Output the (X, Y) coordinate of the center of the cell containing the given text.  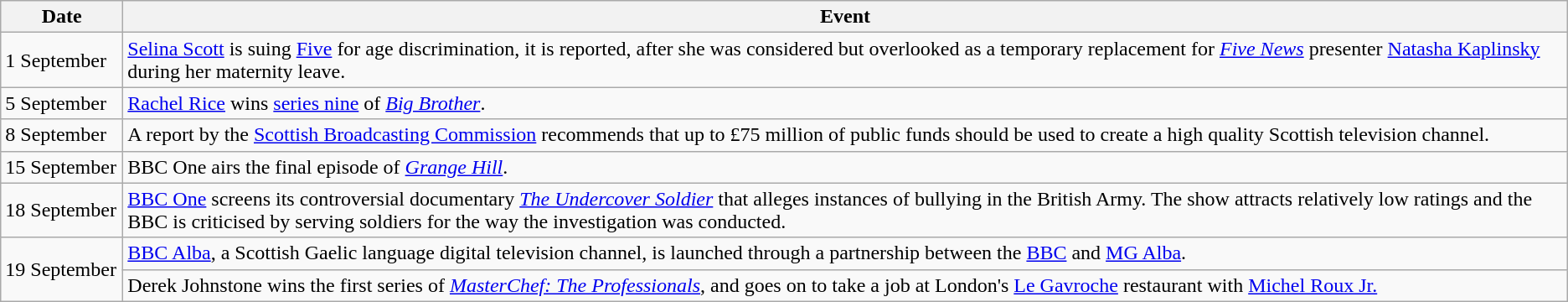
BBC One airs the final episode of Grange Hill. (845, 167)
18 September (62, 210)
Date (62, 17)
Rachel Rice wins series nine of Big Brother. (845, 103)
BBC Alba, a Scottish Gaelic language digital television channel, is launched through a partnership between the BBC and MG Alba. (845, 253)
5 September (62, 103)
1 September (62, 60)
15 September (62, 167)
8 September (62, 135)
19 September (62, 269)
Event (845, 17)
